Return the (X, Y) coordinate for the center point of the cell that contains the specified text.  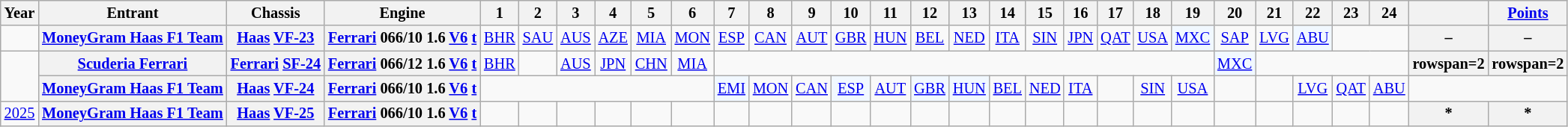
23 (1351, 13)
SAP (1235, 38)
Entrant (133, 13)
AZE (613, 38)
Ferrari SF-24 (276, 63)
3 (575, 13)
6 (692, 13)
8 (770, 13)
Haas VF-23 (276, 38)
7 (731, 13)
16 (1080, 13)
2 (538, 13)
18 (1152, 13)
9 (812, 13)
Chassis (276, 13)
12 (930, 13)
21 (1274, 13)
24 (1389, 13)
14 (1008, 13)
Haas VF-25 (276, 114)
Scuderia Ferrari (133, 63)
20 (1235, 13)
SAU (538, 38)
13 (969, 13)
Haas VF-24 (276, 88)
2025 (19, 114)
4 (613, 13)
19 (1193, 13)
10 (851, 13)
15 (1045, 13)
Points (1528, 13)
22 (1313, 13)
17 (1115, 13)
Engine (402, 13)
1 (500, 13)
CHN (652, 63)
Year (19, 13)
11 (890, 13)
Ferrari 066/12 1.6 V6 t (402, 63)
5 (652, 13)
EMI (731, 88)
